Locate the cell with the specified text and output its [x, y] center coordinate. 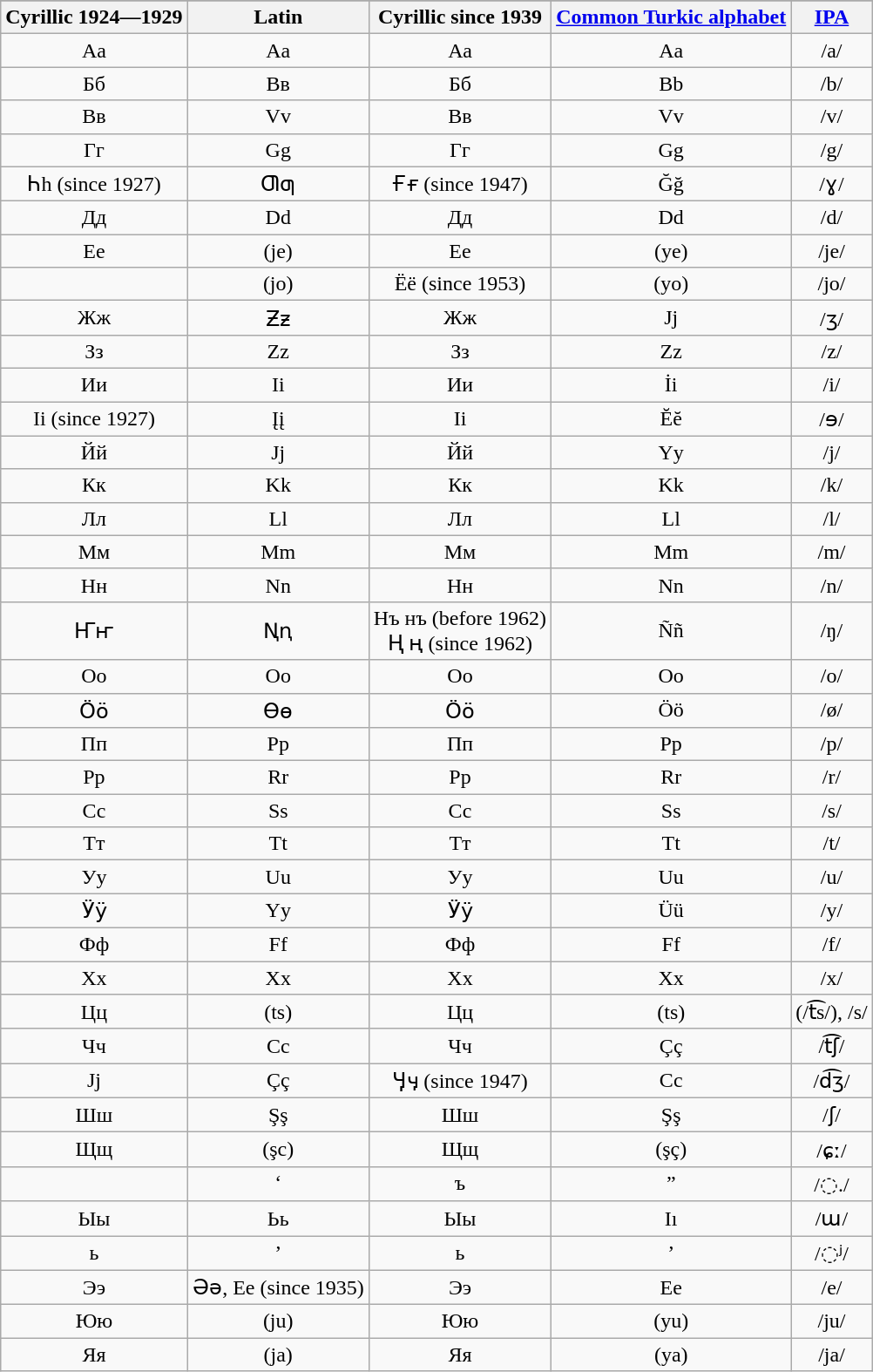
/jo/ [831, 284]
Latin [278, 17]
/t/ [831, 844]
/z/ [831, 351]
/p/ [831, 744]
Ɵɵ [278, 710]
Öö [671, 710]
Ğğ [671, 184]
/r/ [831, 778]
Ӌӌ (since 1947) [460, 1081]
Ҥҥ [94, 631]
/ɣ/ [831, 184]
Aa [671, 51]
/je/ [831, 251]
IPA [831, 17]
/ʃ/ [831, 1115]
/◌./ [831, 1184]
Xx [671, 977]
Әә, Ee (since 1935) [278, 1287]
/i/ [831, 384]
/n/ [831, 585]
Ƣƣ [278, 184]
Bb [671, 84]
Įį [278, 418]
/y/ [831, 911]
/e/ [831, 1287]
/b/ [831, 84]
/ɯ/ [831, 1219]
/j/ [831, 452]
Ƶƶ [278, 318]
Ee [671, 1287]
/a/ [831, 51]
(şc) [278, 1150]
Oo [671, 676]
(/t͡s/), /s/ [831, 1012]
/ø/ [831, 710]
/ja/ [831, 1355]
/f/ [831, 944]
(yu) [671, 1321]
/k/ [831, 486]
Ꞑꞑ [278, 631]
/v/ [831, 117]
(ye) [671, 251]
Ёё (since 1953) [460, 284]
İi [671, 384]
(yo) [671, 284]
Ii (since 1927) [94, 418]
/l/ [831, 519]
‘ [278, 1184]
/g/ [831, 150]
(ya) [671, 1355]
(jo) [278, 284]
Bв [278, 84]
Iı [671, 1219]
ъ [460, 1184]
Cyrillic 1924—1929 [94, 17]
Common Turkic alphabet [671, 17]
(ja) [278, 1355]
/m/ [831, 552]
” [671, 1184]
/ʒ/ [831, 318]
Нъ нъ (before 1962)Ң ң (since 1962) [460, 631]
Ĕĕ [671, 418]
(şç) [671, 1150]
Ғғ (since 1947) [460, 184]
Cyrillic since 1939 [460, 17]
/ɕː/ [831, 1150]
/u/ [831, 877]
/d/ [831, 218]
Ьь [278, 1219]
/t͡ʃ/ [831, 1046]
/ju/ [831, 1321]
Üü [671, 911]
/◌ʲ/ [831, 1253]
Аа [460, 51]
/s/ [831, 811]
/x/ [831, 977]
Һh (since 1927) [94, 184]
Ññ [671, 631]
/d͡ʒ/ [831, 1081]
(je) [278, 251]
/o/ [831, 676]
/ŋ/ [831, 631]
(ju) [278, 1321]
/ɘ/ [831, 418]
